Scan for the cell matching the given text and deliver its [X, Y] coordinate at center. 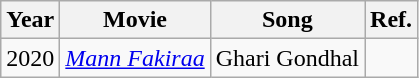
Movie [135, 20]
Ref. [392, 20]
Mann Fakiraa [135, 58]
2020 [30, 58]
Year [30, 20]
Ghari Gondhal [287, 58]
Song [287, 20]
